Pinpoint the cell where the given text exists, returning its (x, y) midpoint coordinate. 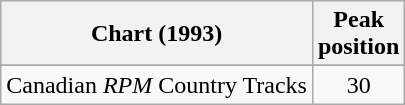
Chart (1993) (157, 34)
30 (358, 85)
Canadian RPM Country Tracks (157, 85)
Peakposition (358, 34)
